Determine the (X, Y) coordinate at the center of the cell enclosing the given text.  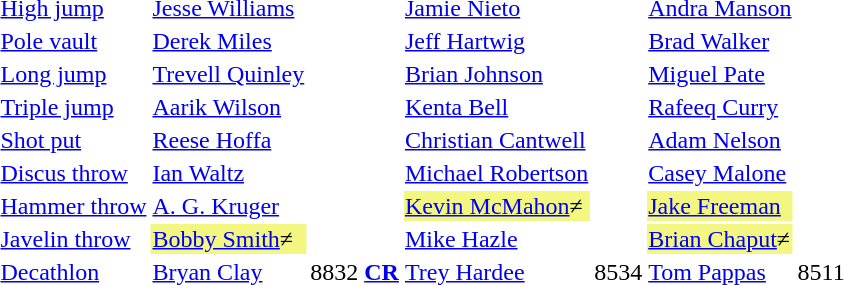
Brian Chaput≠ (720, 239)
Mike Hazle (496, 239)
Christian Cantwell (496, 140)
Jake Freeman (720, 206)
Reese Hoffa (228, 140)
Casey Malone (720, 173)
Ian Waltz (228, 173)
Rafeeq Curry (720, 107)
Brian Johnson (496, 74)
A. G. Kruger (228, 206)
Kenta Bell (496, 107)
Jeff Hartwig (496, 41)
Miguel Pate (720, 74)
Kevin McMahon≠ (496, 206)
Aarik Wilson (228, 107)
Bobby Smith≠ (228, 239)
Trevell Quinley (228, 74)
Derek Miles (228, 41)
Adam Nelson (720, 140)
Michael Robertson (496, 173)
Brad Walker (720, 41)
